Detect which cell encompasses the target text, then output its (X, Y) center coordinate. 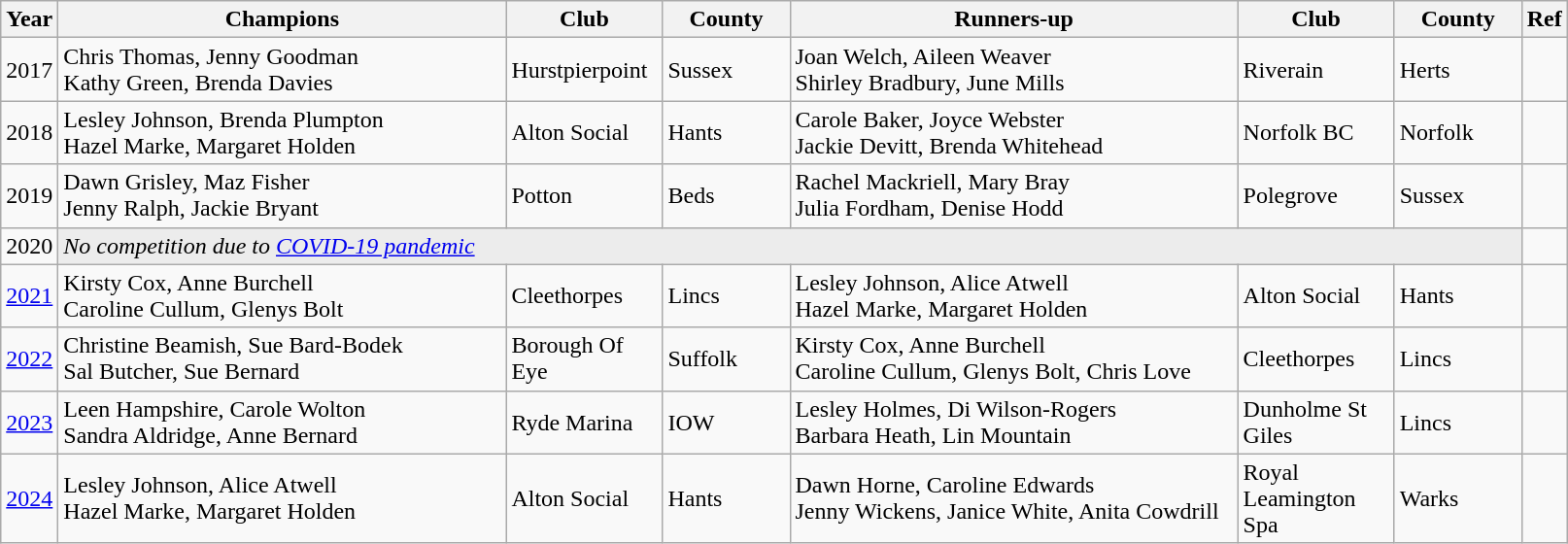
Rachel Mackriell, Mary BrayJulia Fordham, Denise Hodd (1014, 196)
Ref (1545, 19)
Riverain (1315, 70)
2021 (29, 295)
2019 (29, 196)
Norfolk (1457, 132)
Ryde Marina (585, 422)
IOW (727, 422)
Chris Thomas, Jenny GoodmanKathy Green, Brenda Davies (282, 70)
2017 (29, 70)
Lesley Holmes, Di Wilson-RogersBarbara Heath, Lin Mountain (1014, 422)
2023 (29, 422)
2020 (29, 246)
2024 (29, 498)
Carole Baker, Joyce WebsterJackie Devitt, Brenda Whitehead (1014, 132)
Borough Of Eye (585, 359)
Dawn Horne, Caroline EdwardsJenny Wickens, Janice White, Anita Cowdrill (1014, 498)
Runners-up (1014, 19)
Beds (727, 196)
Dunholme St Giles (1315, 422)
Champions (282, 19)
2022 (29, 359)
Polegrove (1315, 196)
Lesley Johnson, Brenda PlumptonHazel Marke, Margaret Holden (282, 132)
Hurstpierpoint (585, 70)
2018 (29, 132)
No competition due to COVID-19 pandemic (790, 246)
Year (29, 19)
Christine Beamish, Sue Bard-BodekSal Butcher, Sue Bernard (282, 359)
Potton (585, 196)
Joan Welch, Aileen WeaverShirley Bradbury, June Mills (1014, 70)
Dawn Grisley, Maz FisherJenny Ralph, Jackie Bryant (282, 196)
Warks (1457, 498)
Suffolk (727, 359)
Royal Leamington Spa (1315, 498)
Leen Hampshire, Carole WoltonSandra Aldridge, Anne Bernard (282, 422)
Kirsty Cox, Anne BurchellCaroline Cullum, Glenys Bolt, Chris Love (1014, 359)
Herts (1457, 70)
Norfolk BC (1315, 132)
Kirsty Cox, Anne BurchellCaroline Cullum, Glenys Bolt (282, 295)
